Detect which cell encompasses the target text, then output its [x, y] center coordinate. 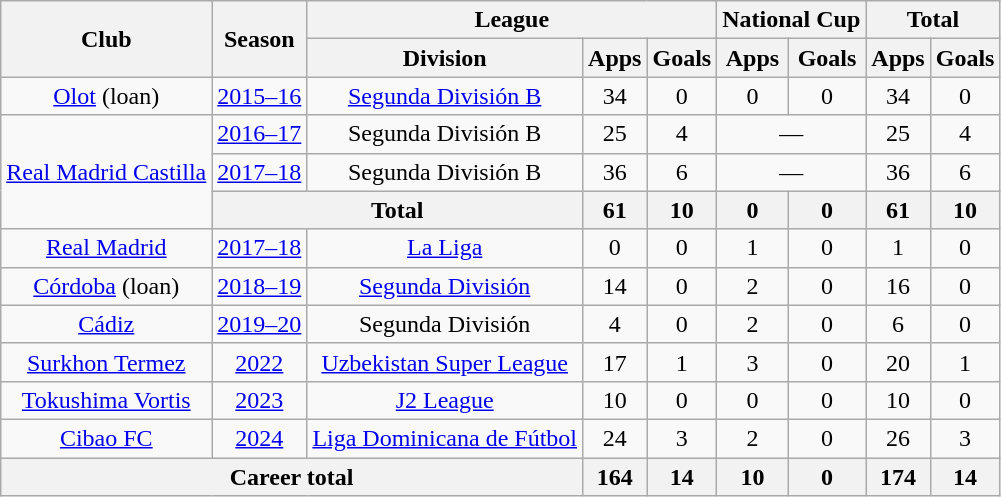
26 [898, 438]
Cibao FC [106, 438]
2024 [260, 438]
Surkhon Termez [106, 362]
Uzbekistan Super League [445, 362]
League [512, 20]
Olot (loan) [106, 96]
J2 League [445, 400]
Real Madrid [106, 248]
164 [615, 477]
National Cup [792, 20]
Club [106, 39]
2018–19 [260, 286]
2022 [260, 362]
Season [260, 39]
2019–20 [260, 324]
Division [445, 58]
24 [615, 438]
2016–17 [260, 134]
Tokushima Vortis [106, 400]
174 [898, 477]
16 [898, 286]
Real Madrid Castilla [106, 172]
La Liga [445, 248]
Córdoba (loan) [106, 286]
Career total [292, 477]
2015–16 [260, 96]
17 [615, 362]
20 [898, 362]
2023 [260, 400]
Liga Dominicana de Fútbol [445, 438]
Cádiz [106, 324]
